Detect which cell encompasses the target text, then output its [X, Y] center coordinate. 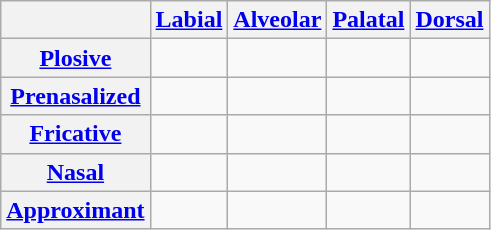
Fricative [76, 134]
Prenasalized [76, 96]
Dorsal [450, 20]
Plosive [76, 58]
Nasal [76, 172]
Approximant [76, 210]
Labial [189, 20]
Alveolar [278, 20]
Palatal [368, 20]
